Detect which cell encompasses the target text, then output its (x, y) center coordinate. 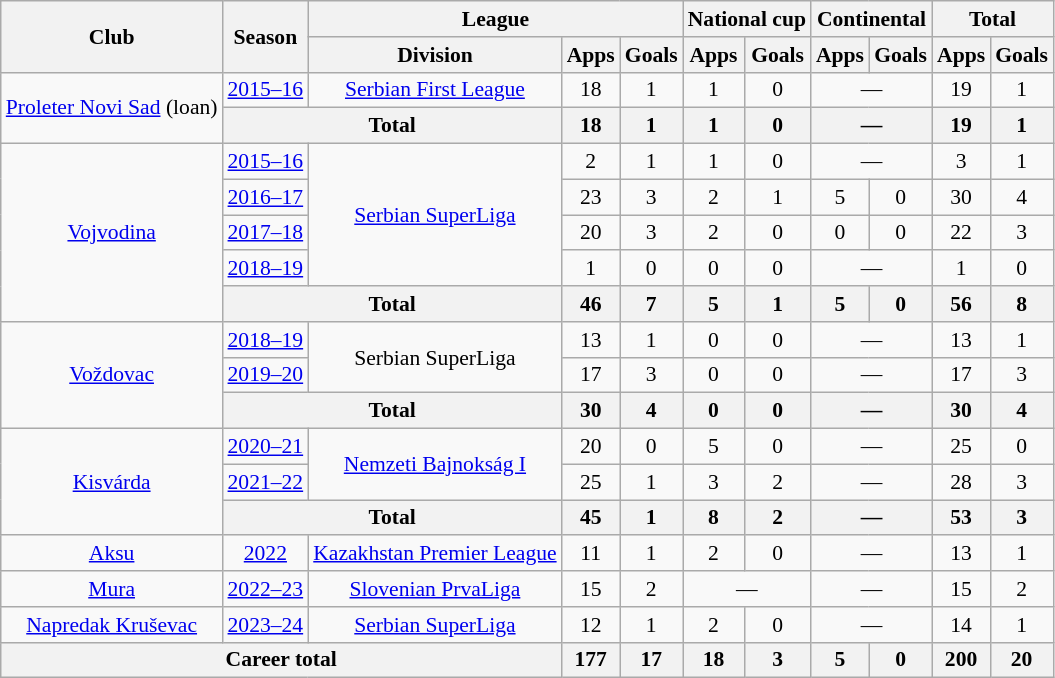
2016–17 (266, 197)
23 (591, 197)
Mura (112, 589)
14 (961, 625)
53 (961, 518)
7 (652, 304)
Slovenian PrvaLiga (434, 589)
22 (961, 233)
45 (591, 518)
Napredak Kruševac (112, 625)
2019–20 (266, 375)
177 (591, 660)
Continental (872, 19)
Career total (282, 660)
Vojvodina (112, 233)
2020–21 (266, 447)
2017–18 (266, 233)
2023–24 (266, 625)
Voždovac (112, 376)
Kazakhstan Premier League (434, 554)
46 (591, 304)
Division (434, 55)
2022–23 (266, 589)
Season (266, 36)
Aksu (112, 554)
11 (591, 554)
2022 (266, 554)
Serbian First League (434, 90)
Club (112, 36)
28 (961, 482)
Kisvárda (112, 482)
National cup (747, 19)
56 (961, 304)
League (495, 19)
Nemzeti Bajnokság I (434, 464)
200 (961, 660)
12 (591, 625)
Proleter Novi Sad (loan) (112, 108)
2021–22 (266, 482)
